Locate the cell with the specified text and output its [x, y] center coordinate. 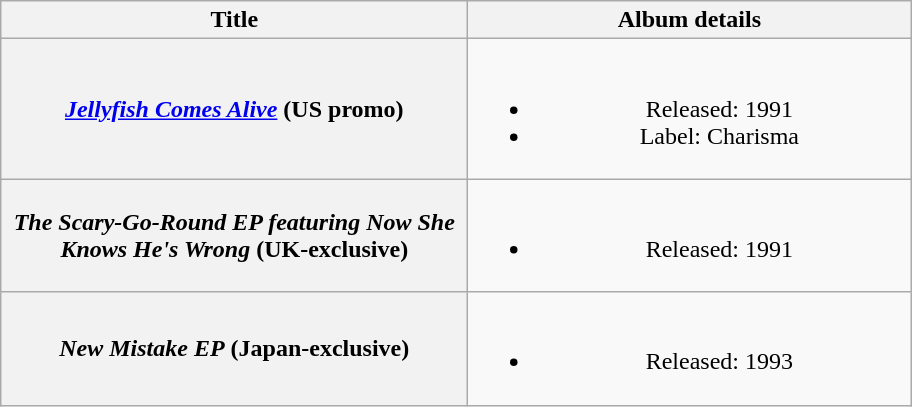
The Scary-Go-Round EP featuring Now She Knows He's Wrong (UK-exclusive) [234, 236]
Album details [690, 20]
Released: 1991Label: Charisma [690, 109]
New Mistake EP (Japan-exclusive) [234, 348]
Released: 1993 [690, 348]
Title [234, 20]
Jellyfish Comes Alive (US promo) [234, 109]
Released: 1991 [690, 236]
